Pinpoint the cell where the given text exists, returning its (X, Y) midpoint coordinate. 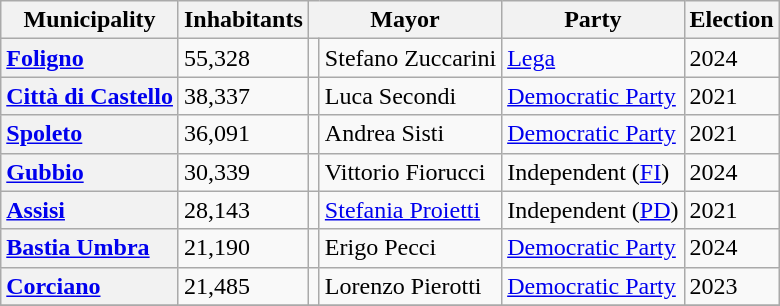
Corciano (90, 286)
38,337 (243, 96)
Inhabitants (243, 20)
Independent (PD) (593, 210)
Independent (FI) (593, 172)
Luca Secondi (410, 96)
Bastia Umbra (90, 248)
Gubbio (90, 172)
21,190 (243, 248)
Lega (593, 58)
36,091 (243, 134)
55,328 (243, 58)
Erigo Pecci (410, 248)
30,339 (243, 172)
Mayor (404, 20)
Stefano Zuccarini (410, 58)
Vittorio Fiorucci (410, 172)
21,485 (243, 286)
Assisi (90, 210)
Stefania Proietti (410, 210)
Foligno (90, 58)
Municipality (90, 20)
Election (732, 20)
Party (593, 20)
Spoleto (90, 134)
2023 (732, 286)
Città di Castello (90, 96)
28,143 (243, 210)
Andrea Sisti (410, 134)
Lorenzo Pierotti (410, 286)
